Output the [X, Y] coordinate of the center of the cell containing the given text.  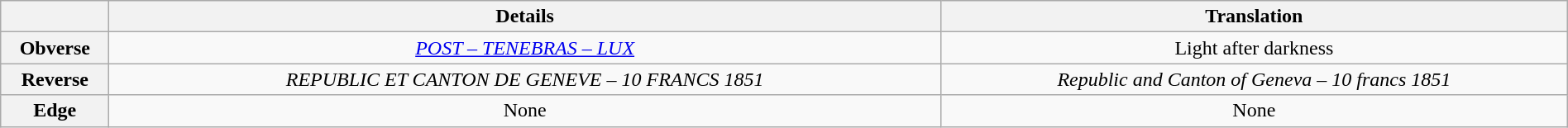
Obverse [55, 48]
Details [525, 17]
Republic and Canton of Geneva – 10 francs 1851 [1254, 79]
Reverse [55, 79]
Edge [55, 111]
Light after darkness [1254, 48]
POST – TENEBRAS – LUX [525, 48]
REPUBLIC ET CANTON DE GENEVE – 10 FRANCS 1851 [525, 79]
Translation [1254, 17]
